Output the (x, y) coordinate of the center of the cell containing the given text.  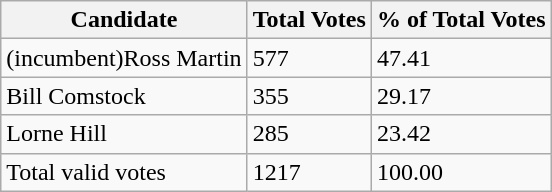
355 (309, 96)
Total valid votes (124, 172)
Lorne Hill (124, 134)
% of Total Votes (461, 20)
23.42 (461, 134)
Total Votes (309, 20)
29.17 (461, 96)
577 (309, 58)
100.00 (461, 172)
47.41 (461, 58)
Bill Comstock (124, 96)
Candidate (124, 20)
285 (309, 134)
(incumbent)Ross Martin (124, 58)
1217 (309, 172)
